Return (x, y) of the center of cell containing provided text 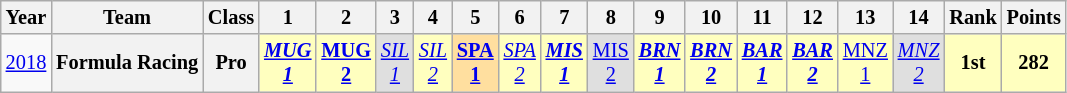
MIS2 (611, 63)
Pro (231, 63)
BAR2 (812, 63)
9 (660, 17)
7 (564, 17)
11 (762, 17)
6 (520, 17)
MNZ2 (919, 63)
10 (711, 17)
BRN1 (660, 63)
MUG1 (288, 63)
Class (231, 17)
3 (395, 17)
Team (127, 17)
SPA1 (476, 63)
BAR1 (762, 63)
SIL2 (433, 63)
14 (919, 17)
8 (611, 17)
SIL1 (395, 63)
SPA2 (520, 63)
1st (972, 63)
Formula Racing (127, 63)
Points (1034, 17)
MNZ1 (866, 63)
BRN2 (711, 63)
2018 (26, 63)
2 (346, 17)
Year (26, 17)
Rank (972, 17)
1 (288, 17)
4 (433, 17)
5 (476, 17)
MUG2 (346, 63)
13 (866, 17)
282 (1034, 63)
MIS1 (564, 63)
12 (812, 17)
